From the cell containing the given text, extract its center point as [X, Y] coordinate. 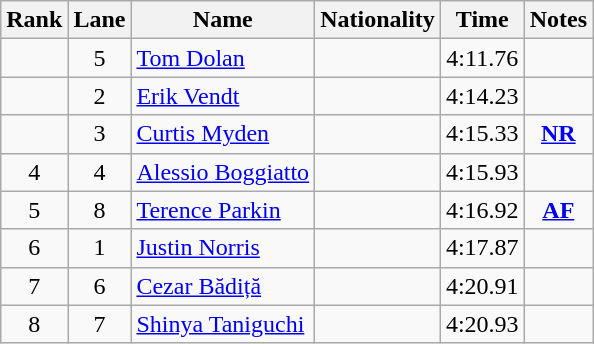
Tom Dolan [223, 58]
3 [100, 134]
Erik Vendt [223, 96]
Alessio Boggiatto [223, 172]
4:20.93 [482, 324]
4:15.93 [482, 172]
NR [558, 134]
4:14.23 [482, 96]
Rank [34, 20]
4:20.91 [482, 286]
Notes [558, 20]
AF [558, 210]
Cezar Bădiță [223, 286]
Curtis Myden [223, 134]
4:16.92 [482, 210]
Shinya Taniguchi [223, 324]
Nationality [378, 20]
4:15.33 [482, 134]
4:17.87 [482, 248]
Name [223, 20]
Time [482, 20]
Lane [100, 20]
Justin Norris [223, 248]
Terence Parkin [223, 210]
4:11.76 [482, 58]
1 [100, 248]
2 [100, 96]
